Search for the cell housing the specified text and yield its [X, Y] center coordinate. 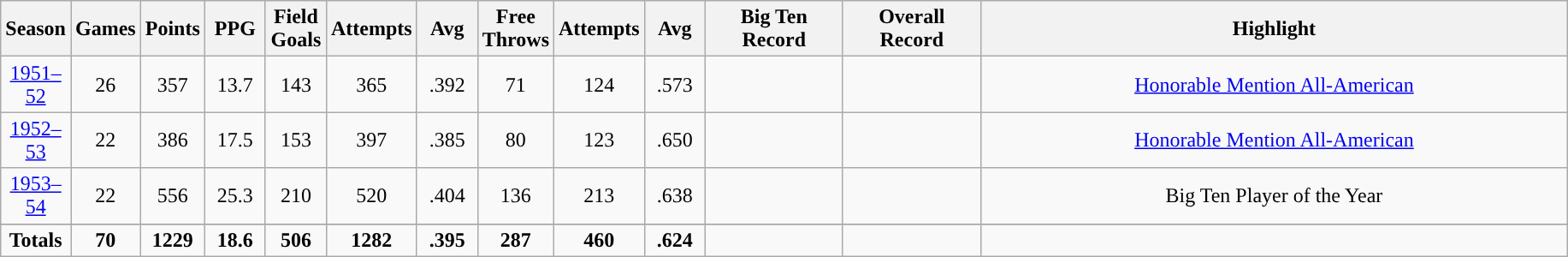
Field Goals [296, 29]
357 [173, 84]
386 [173, 140]
506 [296, 240]
18.6 [234, 240]
Games [105, 29]
70 [105, 240]
80 [515, 140]
153 [296, 140]
1951–52 [36, 84]
123 [600, 140]
Overall Record [912, 29]
210 [296, 195]
520 [371, 195]
.404 [447, 195]
1953–54 [36, 195]
PPG [234, 29]
136 [515, 195]
Highlight [1274, 29]
13.7 [234, 84]
397 [371, 140]
.573 [674, 84]
Big Ten Player of the Year [1274, 195]
17.5 [234, 140]
1282 [371, 240]
556 [173, 195]
1229 [173, 240]
71 [515, 84]
365 [371, 84]
Free Throws [515, 29]
Big Ten Record [773, 29]
.385 [447, 140]
.650 [674, 140]
213 [600, 195]
.624 [674, 240]
460 [600, 240]
1952–53 [36, 140]
25.3 [234, 195]
287 [515, 240]
26 [105, 84]
124 [600, 84]
.392 [447, 84]
Totals [36, 240]
Points [173, 29]
.395 [447, 240]
Season [36, 29]
.638 [674, 195]
143 [296, 84]
